Find where the given text appears and provide that cell's center as [x, y] coordinate. 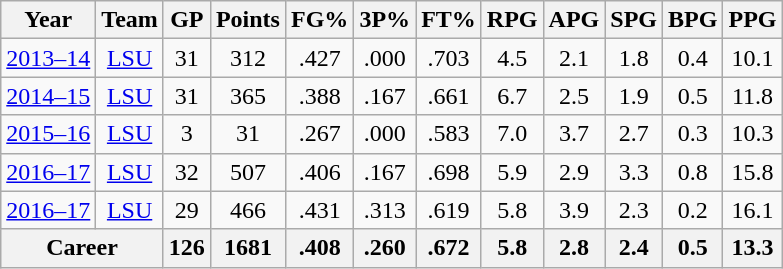
.408 [319, 248]
2.5 [574, 96]
1.9 [634, 96]
11.8 [752, 96]
2015–16 [48, 134]
.431 [319, 210]
Team [130, 20]
2.1 [574, 58]
2014–15 [48, 96]
2.7 [634, 134]
.703 [449, 58]
1681 [248, 248]
.260 [385, 248]
2013–14 [48, 58]
RPG [512, 20]
5.9 [512, 172]
312 [248, 58]
FG% [319, 20]
2.9 [574, 172]
16.1 [752, 210]
15.8 [752, 172]
.583 [449, 134]
3.7 [574, 134]
3.3 [634, 172]
3.9 [574, 210]
10.3 [752, 134]
4.5 [512, 58]
.698 [449, 172]
13.3 [752, 248]
Career [82, 248]
2.8 [574, 248]
.427 [319, 58]
.388 [319, 96]
1.8 [634, 58]
466 [248, 210]
.661 [449, 96]
0.2 [693, 210]
3 [186, 134]
29 [186, 210]
Points [248, 20]
PPG [752, 20]
0.3 [693, 134]
.672 [449, 248]
365 [248, 96]
0.4 [693, 58]
APG [574, 20]
2.4 [634, 248]
.406 [319, 172]
2.3 [634, 210]
.619 [449, 210]
.267 [319, 134]
GP [186, 20]
SPG [634, 20]
7.0 [512, 134]
507 [248, 172]
Year [48, 20]
10.1 [752, 58]
.313 [385, 210]
32 [186, 172]
126 [186, 248]
FT% [449, 20]
3P% [385, 20]
BPG [693, 20]
6.7 [512, 96]
0.8 [693, 172]
